For the text-containing cell, return its midpoint in (x, y) coordinate format. 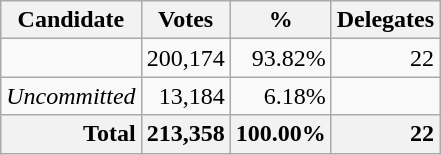
Delegates (385, 20)
200,174 (186, 58)
Votes (186, 20)
Total (71, 134)
Candidate (71, 20)
Uncommitted (71, 96)
213,358 (186, 134)
% (280, 20)
93.82% (280, 58)
6.18% (280, 96)
13,184 (186, 96)
100.00% (280, 134)
